For the text-containing cell, return its midpoint in [X, Y] coordinate format. 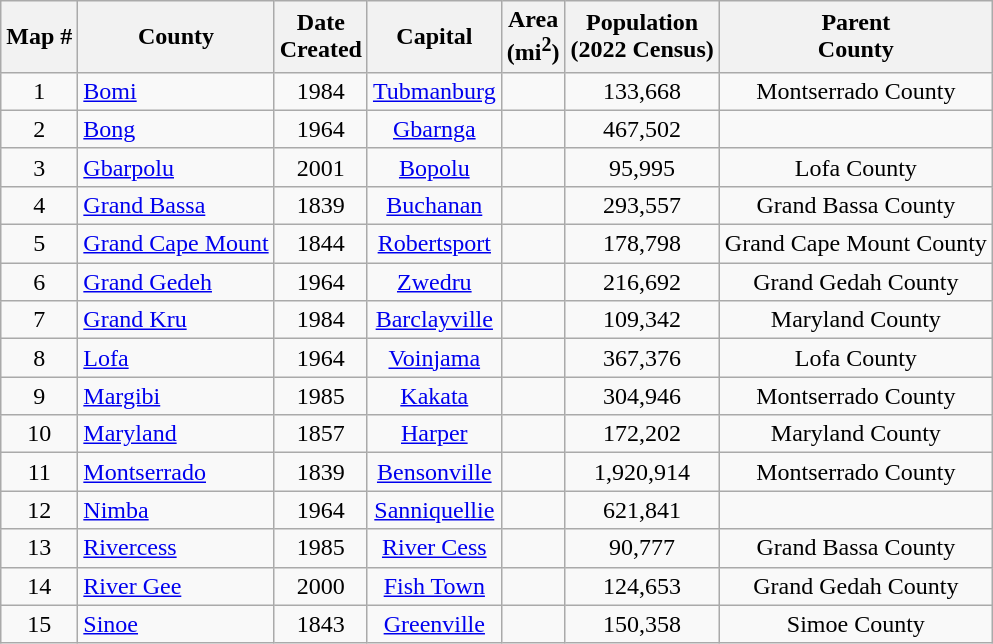
Fish Town [434, 586]
6 [40, 282]
1 [40, 91]
Grand Kru [176, 320]
Lofa [176, 358]
7 [40, 320]
Montserrado [176, 472]
621,841 [642, 510]
150,358 [642, 624]
3 [40, 167]
90,777 [642, 548]
River Gee [176, 586]
178,798 [642, 244]
9 [40, 396]
14 [40, 586]
Area(mi2) [533, 37]
293,557 [642, 205]
2001 [320, 167]
ParentCounty [856, 37]
367,376 [642, 358]
5 [40, 244]
Grand Cape Mount County [856, 244]
Harper [434, 434]
Buchanan [434, 205]
Bensonville [434, 472]
County [176, 37]
1844 [320, 244]
12 [40, 510]
Capital [434, 37]
Margibi [176, 396]
133,668 [642, 91]
Kakata [434, 396]
2000 [320, 586]
Greenville [434, 624]
Zwedru [434, 282]
304,946 [642, 396]
1,920,914 [642, 472]
Nimba [176, 510]
1843 [320, 624]
Bopolu [434, 167]
Map # [40, 37]
Bong [176, 129]
Maryland [176, 434]
Tubmanburg [434, 91]
8 [40, 358]
124,653 [642, 586]
Sinoe [176, 624]
172,202 [642, 434]
River Cess [434, 548]
Sanniquellie [434, 510]
109,342 [642, 320]
Grand Gedeh [176, 282]
467,502 [642, 129]
Barclayville [434, 320]
13 [40, 548]
Simoe County [856, 624]
11 [40, 472]
Gbarnga [434, 129]
Gbarpolu [176, 167]
2 [40, 129]
Voinjama [434, 358]
95,995 [642, 167]
10 [40, 434]
Grand Bassa [176, 205]
1857 [320, 434]
15 [40, 624]
216,692 [642, 282]
Rivercess [176, 548]
Bomi [176, 91]
Robertsport [434, 244]
Population(2022 Census) [642, 37]
4 [40, 205]
Grand Cape Mount [176, 244]
DateCreated [320, 37]
